Extract the (x, y) coordinate from the center of the cell holding the provided text.  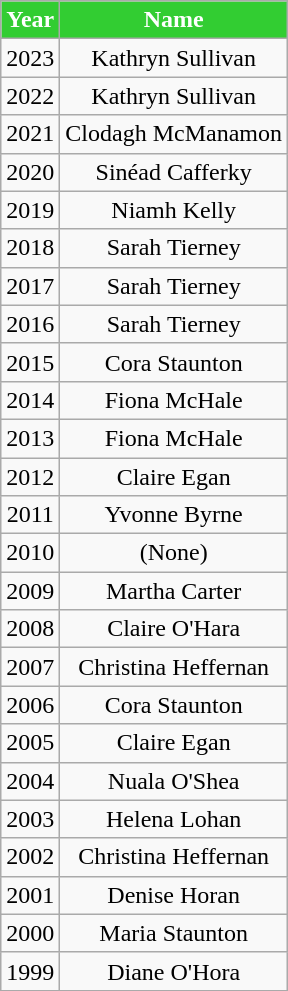
2018 (30, 248)
2015 (30, 362)
2003 (30, 819)
2014 (30, 400)
2002 (30, 857)
2004 (30, 781)
Denise Horan (174, 895)
2009 (30, 591)
(None) (174, 553)
2001 (30, 895)
Niamh Kelly (174, 210)
Clodagh McManamon (174, 134)
Martha Carter (174, 591)
2023 (30, 58)
Nuala O'Shea (174, 781)
2020 (30, 172)
2019 (30, 210)
1999 (30, 971)
Maria Staunton (174, 933)
2005 (30, 743)
2022 (30, 96)
2007 (30, 667)
2017 (30, 286)
Diane O'Hora (174, 971)
Name (174, 20)
2010 (30, 553)
Claire O'Hara (174, 629)
2000 (30, 933)
2008 (30, 629)
Year (30, 20)
2013 (30, 438)
2021 (30, 134)
2006 (30, 705)
Helena Lohan (174, 819)
2012 (30, 477)
2016 (30, 324)
2011 (30, 515)
Sinéad Cafferky (174, 172)
Yvonne Byrne (174, 515)
